For the text-containing cell, return its midpoint in [X, Y] coordinate format. 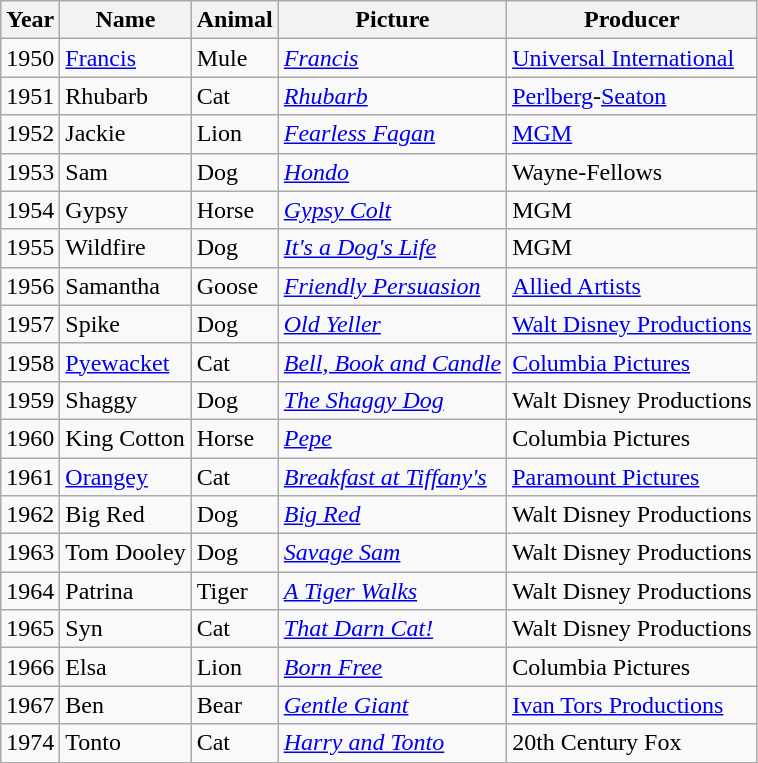
Mule [234, 58]
Harry and Tonto [392, 743]
Old Yeller [392, 324]
A Tiger Walks [392, 591]
Wildfire [126, 248]
Gentle Giant [392, 705]
Bell, Book and Candle [392, 362]
Pyewacket [126, 362]
1963 [30, 553]
Producer [632, 20]
Friendly Persuasion [392, 286]
20th Century Fox [632, 743]
1957 [30, 324]
King Cotton [126, 438]
Paramount Pictures [632, 477]
Samantha [126, 286]
Spike [126, 324]
Gypsy Colt [392, 210]
Patrina [126, 591]
1953 [30, 172]
Fearless Fagan [392, 134]
Year [30, 20]
Name [126, 20]
1956 [30, 286]
Picture [392, 20]
1950 [30, 58]
Universal International [632, 58]
1964 [30, 591]
Breakfast at Tiffany's [392, 477]
Orangey [126, 477]
Savage Sam [392, 553]
1966 [30, 667]
Hondo [392, 172]
Wayne-Fellows [632, 172]
Tonto [126, 743]
Elsa [126, 667]
1967 [30, 705]
It's a Dog's Life [392, 248]
Ivan Tors Productions [632, 705]
1955 [30, 248]
That Darn Cat! [392, 629]
Perlberg-Seaton [632, 96]
1952 [30, 134]
1954 [30, 210]
Pepe [392, 438]
1961 [30, 477]
1951 [30, 96]
Tom Dooley [126, 553]
1962 [30, 515]
Bear [234, 705]
1974 [30, 743]
1960 [30, 438]
1965 [30, 629]
Ben [126, 705]
The Shaggy Dog [392, 400]
Animal [234, 20]
Goose [234, 286]
Shaggy [126, 400]
Gypsy [126, 210]
1958 [30, 362]
Tiger [234, 591]
1959 [30, 400]
Born Free [392, 667]
Sam [126, 172]
Jackie [126, 134]
Allied Artists [632, 286]
Syn [126, 629]
